Return the (X, Y) coordinate for the center point of the cell that contains the specified text.  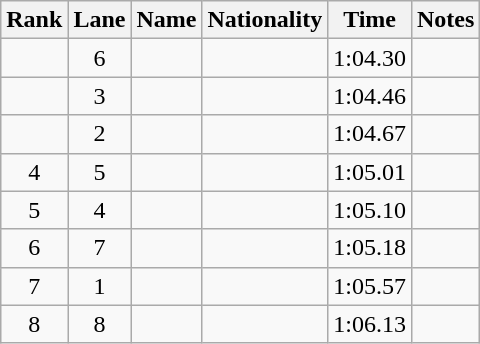
Notes (445, 20)
3 (100, 96)
1:04.46 (370, 96)
1:05.18 (370, 248)
Rank (34, 20)
1:05.01 (370, 172)
1:04.67 (370, 134)
1 (100, 286)
Nationality (265, 20)
Name (166, 20)
1:04.30 (370, 58)
1:06.13 (370, 324)
2 (100, 134)
Time (370, 20)
1:05.10 (370, 210)
Lane (100, 20)
1:05.57 (370, 286)
